Search for the cell housing the specified text and yield its [X, Y] center coordinate. 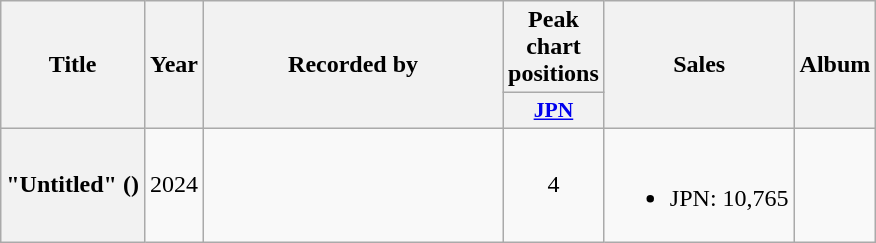
Peakchartpositions [554, 47]
"Untitled" () [73, 184]
Album [835, 65]
Recorded by [354, 65]
Year [174, 65]
JPN: 10,765 [699, 184]
Title [73, 65]
Sales [699, 65]
4 [554, 184]
2024 [174, 184]
JPN [554, 111]
